Extract the (x, y) coordinate from the center of the cell holding the provided text.  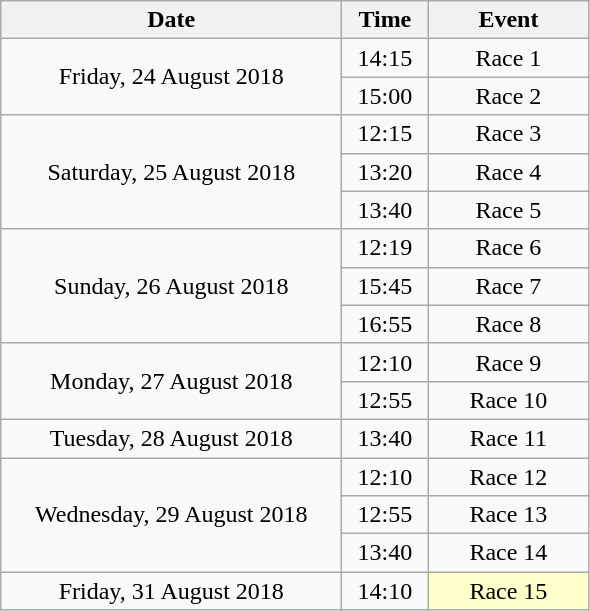
Race 7 (508, 286)
Time (385, 20)
Race 1 (508, 58)
Race 4 (508, 172)
Sunday, 26 August 2018 (172, 286)
Date (172, 20)
Race 3 (508, 134)
14:10 (385, 591)
Race 15 (508, 591)
Race 11 (508, 438)
Race 10 (508, 400)
12:15 (385, 134)
Monday, 27 August 2018 (172, 381)
Race 2 (508, 96)
Race 13 (508, 515)
Friday, 31 August 2018 (172, 591)
Race 8 (508, 324)
Saturday, 25 August 2018 (172, 172)
Race 12 (508, 477)
Friday, 24 August 2018 (172, 77)
Tuesday, 28 August 2018 (172, 438)
Wednesday, 29 August 2018 (172, 515)
13:20 (385, 172)
12:19 (385, 248)
15:00 (385, 96)
16:55 (385, 324)
Event (508, 20)
Race 6 (508, 248)
Race 14 (508, 553)
14:15 (385, 58)
Race 5 (508, 210)
15:45 (385, 286)
Race 9 (508, 362)
